Pinpoint the cell where the given text exists, returning its (X, Y) midpoint coordinate. 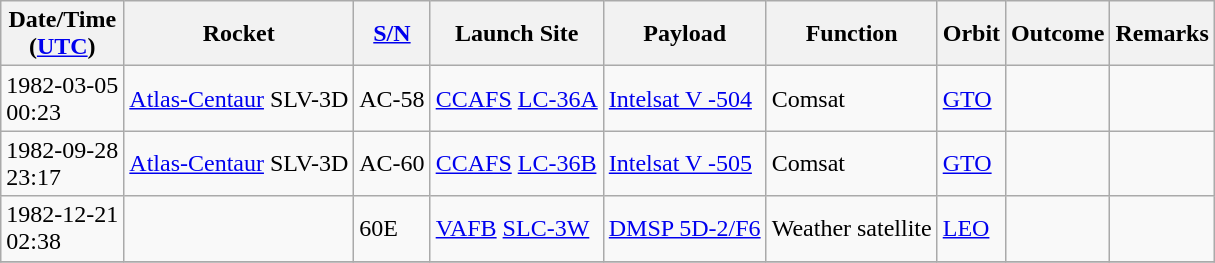
AC-60 (392, 164)
1982-09-2823:17 (62, 164)
Outcome (1058, 34)
S/N (392, 34)
Rocket (239, 34)
Remarks (1162, 34)
Weather satellite (852, 228)
LEO (971, 228)
Payload (684, 34)
CCAFS LC-36B (516, 164)
Intelsat V -505 (684, 164)
1982-03-0500:23 (62, 98)
1982-12-2102:38 (62, 228)
Intelsat V -504 (684, 98)
VAFB SLC-3W (516, 228)
Launch Site (516, 34)
Date/Time(UTC) (62, 34)
60E (392, 228)
CCAFS LC-36A (516, 98)
Orbit (971, 34)
DMSP 5D-2/F6 (684, 228)
AC-58 (392, 98)
Function (852, 34)
